Return (X, Y) of the center of cell containing provided text 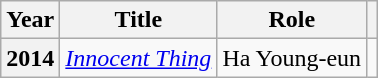
Ha Young-eun (292, 58)
2014 (30, 58)
Innocent Thing (138, 58)
Year (30, 20)
Title (138, 20)
Role (292, 20)
